Return (X, Y) of the center of cell containing provided text 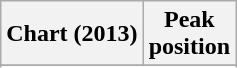
Chart (2013) (72, 34)
Peakposition (189, 34)
